Determine the [x, y] coordinate at the center of the cell enclosing the given text.  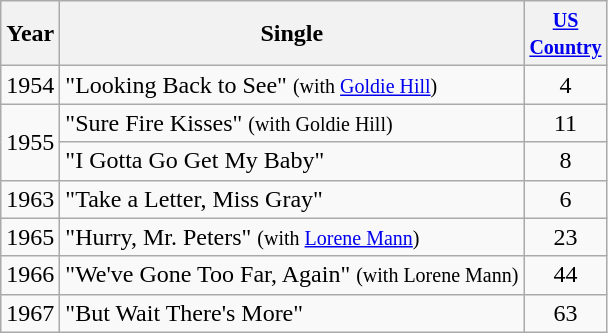
Single [292, 34]
8 [566, 161]
4 [566, 85]
1954 [30, 85]
23 [566, 237]
1955 [30, 142]
"Sure Fire Kisses" (with Goldie Hill) [292, 123]
"But Wait There's More" [292, 313]
"Looking Back to See" (with Goldie Hill) [292, 85]
"Hurry, Mr. Peters" (with Lorene Mann) [292, 237]
"Take a Letter, Miss Gray" [292, 199]
6 [566, 199]
1966 [30, 275]
"We've Gone Too Far, Again" (with Lorene Mann) [292, 275]
"I Gotta Go Get My Baby" [292, 161]
63 [566, 313]
US Country [566, 34]
44 [566, 275]
Year [30, 34]
1963 [30, 199]
11 [566, 123]
1967 [30, 313]
1965 [30, 237]
